Identify which cell holds the provided text, then report its [X, Y] central coordinate. 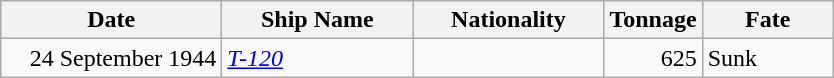
Sunk [768, 58]
625 [653, 58]
Fate [768, 20]
24 September 1944 [112, 58]
T-120 [318, 58]
Date [112, 20]
Ship Name [318, 20]
Tonnage [653, 20]
Nationality [508, 20]
